Capture the cell that displays the provided text and extract its (X, Y) central coordinate. 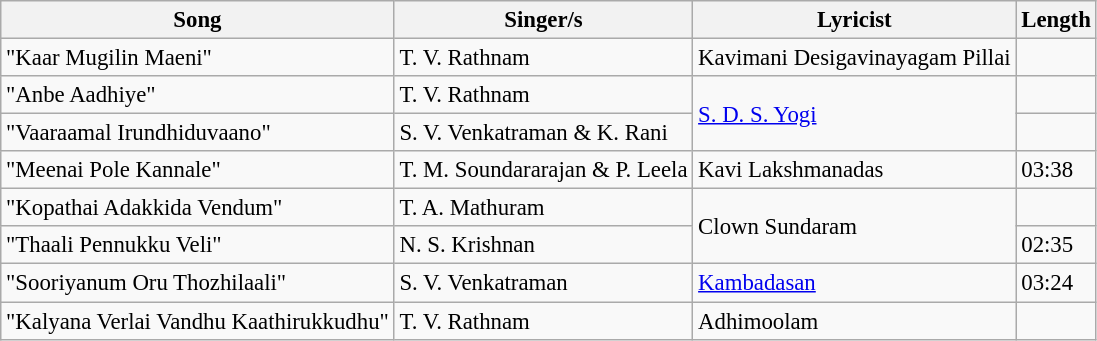
Adhimoolam (854, 321)
"Sooriyanum Oru Thozhilaali" (198, 283)
Clown Sundaram (854, 226)
Length (1056, 20)
Singer/s (544, 20)
T. M. Soundararajan & P. Leela (544, 170)
"Kalyana Verlai Vandhu Kaathirukkudhu" (198, 321)
03:24 (1056, 283)
"Anbe Aadhiye" (198, 95)
03:38 (1056, 170)
Kavimani Desigavinayagam Pillai (854, 58)
"Meenai Pole Kannale" (198, 170)
02:35 (1056, 245)
S. V. Venkatraman (544, 283)
T. A. Mathuram (544, 208)
Kavi Lakshmanadas (854, 170)
N. S. Krishnan (544, 245)
Kambadasan (854, 283)
S. D. S. Yogi (854, 114)
"Vaaraamal Irundhiduvaano" (198, 133)
Lyricist (854, 20)
S. V. Venkatraman & K. Rani (544, 133)
Song (198, 20)
"Thaali Pennukku Veli" (198, 245)
"Kaar Mugilin Maeni" (198, 58)
"Kopathai Adakkida Vendum" (198, 208)
